Provide the (x, y) coordinate of the cell's center where the given text is located.  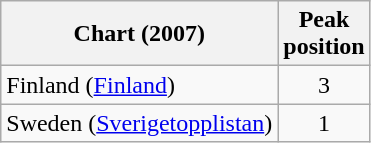
3 (324, 85)
Chart (2007) (140, 34)
Peakposition (324, 34)
1 (324, 123)
Finland (Finland) (140, 85)
Sweden (Sverigetopplistan) (140, 123)
